Identify which cell holds the provided text, then report its (x, y) central coordinate. 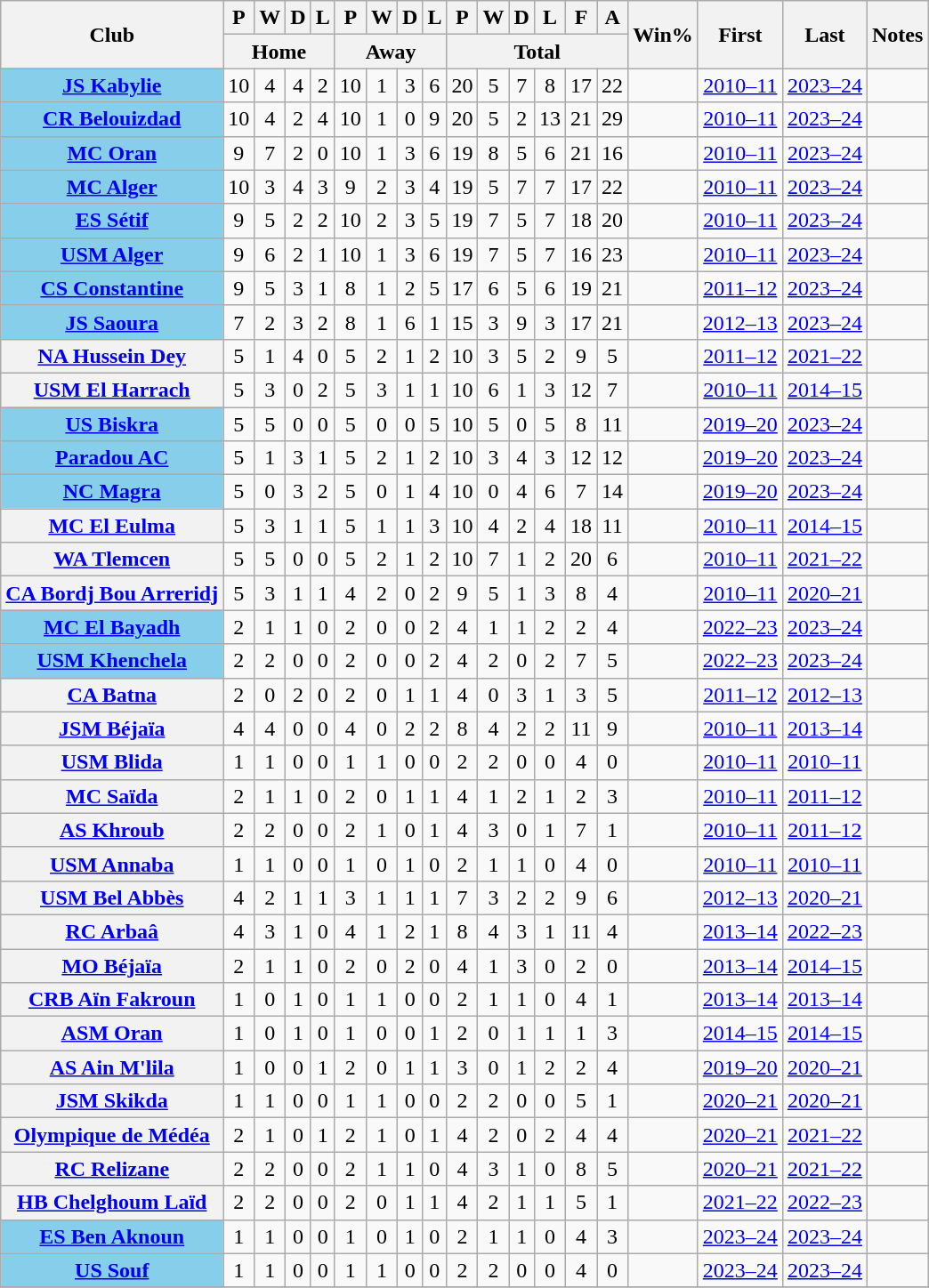
F (582, 18)
CRB Aïn Fakroun (112, 1000)
Win% (664, 35)
A (612, 18)
HB Chelghoum Laïd (112, 1203)
Total (537, 52)
MO Béjaïa (112, 965)
AS Khroub (112, 830)
Club (112, 35)
ASM Oran (112, 1034)
MC Saïda (112, 796)
13 (550, 119)
RC Relizane (112, 1169)
USM Alger (112, 254)
USM Annaba (112, 864)
JSM Béjaïa (112, 729)
JS Saoura (112, 322)
29 (612, 119)
23 (612, 254)
CA Bordj Bou Arreridj (112, 593)
First (740, 35)
RC Arbaâ (112, 931)
USM El Harrach (112, 390)
Away (391, 52)
MC El Eulma (112, 526)
15 (463, 322)
Olympique de Médéa (112, 1135)
CS Constantine (112, 288)
USM Khenchela (112, 661)
ES Ben Aknoun (112, 1236)
JSM Skikda (112, 1101)
14 (612, 492)
NA Hussein Dey (112, 356)
US Souf (112, 1270)
US Biskra (112, 424)
Paradou AC (112, 458)
Last (824, 35)
MC Alger (112, 187)
MC Oran (112, 153)
USM Bel Abbès (112, 898)
NC Magra (112, 492)
MC El Bayadh (112, 627)
ES Sétif (112, 221)
CA Batna (112, 695)
AS Ain M'lila (112, 1067)
JS Kabylie (112, 85)
Home (279, 52)
Notes (897, 35)
CR Belouizdad (112, 119)
USM Blida (112, 762)
WA Tlemcen (112, 559)
